From the cell containing the given text, extract its center point as (X, Y) coordinate. 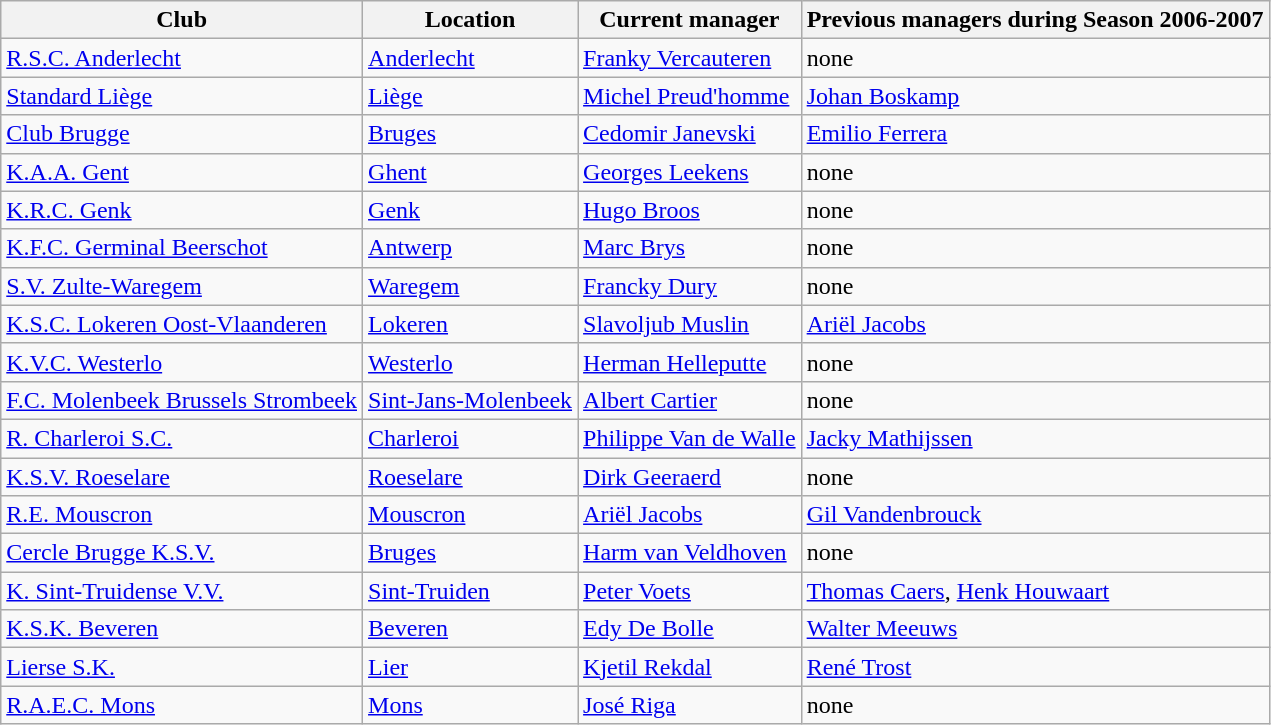
Albert Cartier (690, 400)
K.R.C. Genk (182, 210)
Edy De Bolle (690, 629)
R.A.E.C. Mons (182, 705)
Georges Leekens (690, 172)
F.C. Molenbeek Brussels Strombeek (182, 400)
Sint-Truiden (470, 591)
Gil Vandenbrouck (1035, 515)
Liège (470, 96)
Current manager (690, 20)
René Trost (1035, 667)
Thomas Caers, Henk Houwaart (1035, 591)
R.S.C. Anderlecht (182, 58)
Standard Liège (182, 96)
Dirk Geeraerd (690, 477)
K.S.K. Beveren (182, 629)
Jacky Mathijssen (1035, 438)
Cercle Brugge K.S.V. (182, 553)
Club (182, 20)
Mons (470, 705)
Beveren (470, 629)
Johan Boskamp (1035, 96)
Hugo Broos (690, 210)
Franky Vercauteren (690, 58)
Westerlo (470, 362)
Herman Helleputte (690, 362)
Sint-Jans-Molenbeek (470, 400)
Peter Voets (690, 591)
K.S.C. Lokeren Oost-Vlaanderen (182, 324)
S.V. Zulte-Waregem (182, 286)
K. Sint-Truidense V.V. (182, 591)
R.E. Mouscron (182, 515)
R. Charleroi S.C. (182, 438)
K.V.C. Westerlo (182, 362)
Emilio Ferrera (1035, 134)
K.A.A. Gent (182, 172)
K.S.V. Roeselare (182, 477)
Mouscron (470, 515)
Waregem (470, 286)
Antwerp (470, 248)
Marc Brys (690, 248)
Lierse S.K. (182, 667)
Kjetil Rekdal (690, 667)
Lier (470, 667)
Location (470, 20)
José Riga (690, 705)
Cedomir Janevski (690, 134)
Michel Preud'homme (690, 96)
Charleroi (470, 438)
K.F.C. Germinal Beerschot (182, 248)
Anderlecht (470, 58)
Francky Dury (690, 286)
Previous managers during Season 2006-2007 (1035, 20)
Roeselare (470, 477)
Club Brugge (182, 134)
Slavoljub Muslin (690, 324)
Walter Meeuws (1035, 629)
Philippe Van de Walle (690, 438)
Ghent (470, 172)
Lokeren (470, 324)
Harm van Veldhoven (690, 553)
Genk (470, 210)
